Identify which cell holds the provided text, then report its [x, y] central coordinate. 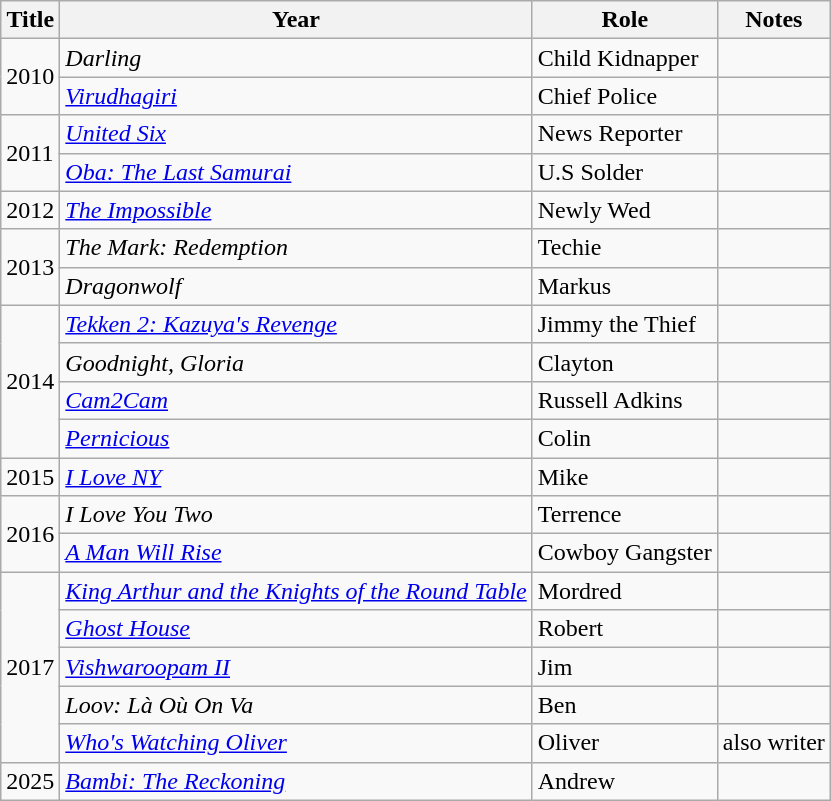
Darling [296, 58]
2025 [30, 781]
King Arthur and the Knights of the Round Table [296, 591]
Terrence [624, 515]
2017 [30, 667]
The Mark: Redemption [296, 248]
Notes [774, 20]
Dragonwolf [296, 286]
Andrew [624, 781]
Loov: Là Où On Va [296, 705]
Bambi: The Reckoning [296, 781]
The Impossible [296, 210]
Year [296, 20]
I Love NY [296, 477]
Chief Police [624, 96]
Cam2Cam [296, 400]
Vishwaroopam II [296, 667]
Mike [624, 477]
Role [624, 20]
Ben [624, 705]
Jimmy the Thief [624, 324]
Cowboy Gangster [624, 553]
Robert [624, 629]
2015 [30, 477]
Mordred [624, 591]
Newly Wed [624, 210]
also writer [774, 743]
Pernicious [296, 438]
2010 [30, 77]
Ghost House [296, 629]
2012 [30, 210]
2013 [30, 267]
Who's Watching Oliver [296, 743]
I Love You Two [296, 515]
Clayton [624, 362]
Techie [624, 248]
Markus [624, 286]
2014 [30, 381]
2011 [30, 153]
Goodnight, Gloria [296, 362]
Oliver [624, 743]
Jim [624, 667]
Russell Adkins [624, 400]
United Six [296, 134]
Tekken 2: Kazuya's Revenge [296, 324]
News Reporter [624, 134]
A Man Will Rise [296, 553]
Child Kidnapper [624, 58]
Virudhagiri [296, 96]
Colin [624, 438]
U.S Solder [624, 172]
Title [30, 20]
2016 [30, 534]
Oba: The Last Samurai [296, 172]
